Output the (x, y) coordinate of the center of the cell containing the given text.  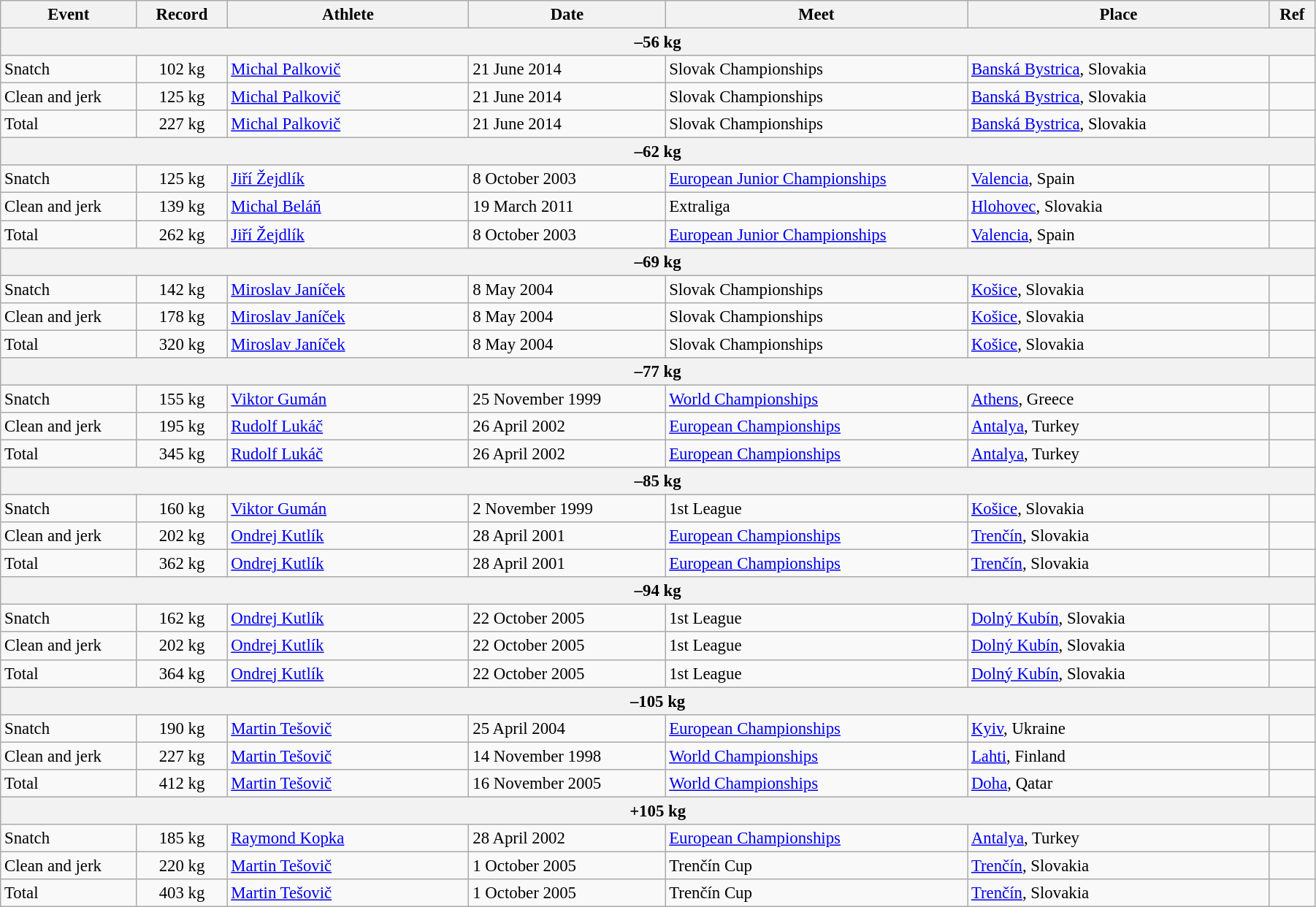
364 kg (182, 673)
142 kg (182, 289)
190 kg (182, 728)
16 November 2005 (567, 784)
28 April 2002 (567, 838)
178 kg (182, 316)
Meet (816, 15)
25 April 2004 (567, 728)
Lahti, Finland (1119, 756)
362 kg (182, 564)
262 kg (182, 234)
Raymond Kopka (348, 838)
185 kg (182, 838)
Doha, Qatar (1119, 784)
412 kg (182, 784)
220 kg (182, 865)
–69 kg (658, 261)
Place (1119, 15)
Ref (1292, 15)
–94 kg (658, 591)
320 kg (182, 344)
–77 kg (658, 372)
Athlete (348, 15)
Extraliga (816, 207)
19 March 2011 (567, 207)
Athens, Greece (1119, 399)
–62 kg (658, 152)
139 kg (182, 207)
160 kg (182, 509)
Record (182, 15)
Hlohovec, Slovakia (1119, 207)
155 kg (182, 399)
Date (567, 15)
14 November 1998 (567, 756)
–85 kg (658, 481)
Kyiv, Ukraine (1119, 728)
–56 kg (658, 42)
102 kg (182, 69)
345 kg (182, 453)
25 November 1999 (567, 399)
403 kg (182, 893)
162 kg (182, 619)
–105 kg (658, 701)
Michal Beláň (348, 207)
195 kg (182, 426)
+105 kg (658, 811)
Event (69, 15)
2 November 1999 (567, 509)
